For the text-containing cell, return its midpoint in (X, Y) coordinate format. 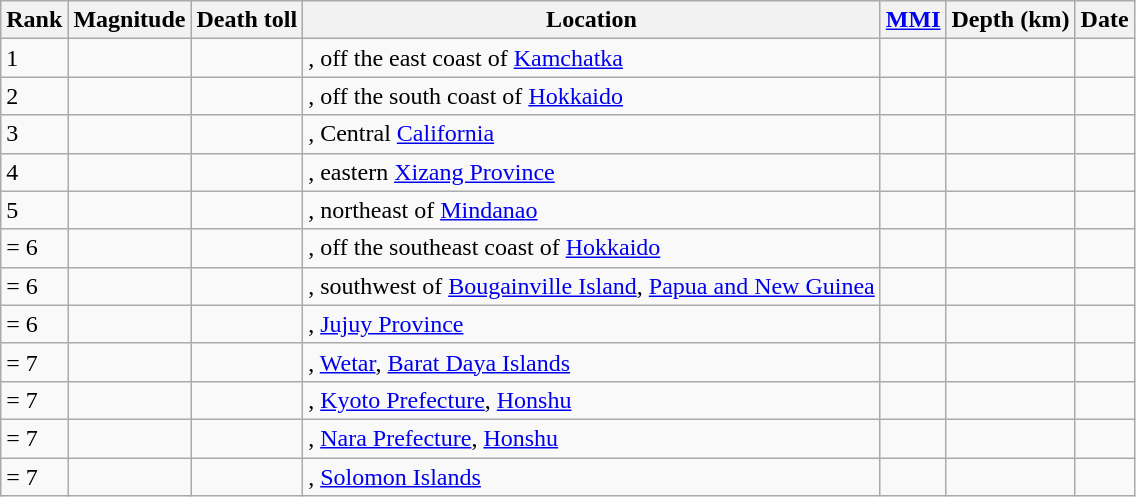
, off the east coast of Kamchatka (592, 58)
, southwest of Bougainville Island, Papua and New Guinea (592, 286)
3 (34, 134)
5 (34, 210)
1 (34, 58)
, Jujuy Province (592, 324)
, Solomon Islands (592, 477)
MMI (913, 20)
Depth (km) (1010, 20)
Location (592, 20)
4 (34, 172)
, off the south coast of Hokkaido (592, 96)
Date (1104, 20)
, Kyoto Prefecture, Honshu (592, 400)
, off the southeast coast of Hokkaido (592, 248)
, Nara Prefecture, Honshu (592, 438)
Rank (34, 20)
2 (34, 96)
, Wetar, Barat Daya Islands (592, 362)
Magnitude (130, 20)
, eastern Xizang Province (592, 172)
Death toll (247, 20)
, Central California (592, 134)
, northeast of Mindanao (592, 210)
